Return the (x, y) coordinate for the center point of the cell that contains the specified text.  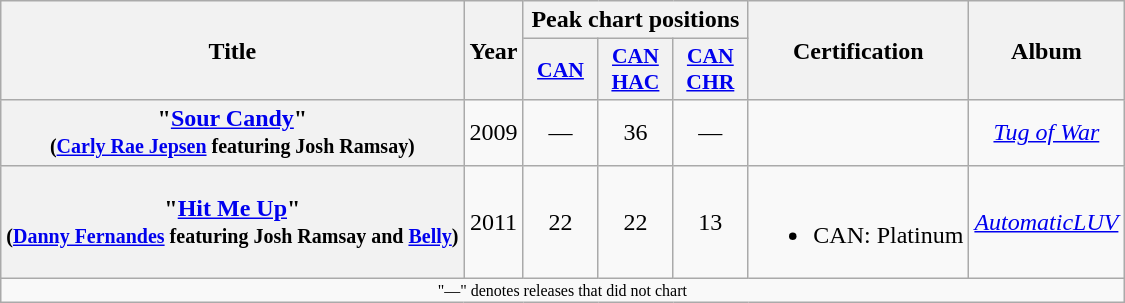
CAN: Platinum (858, 222)
2011 (494, 222)
2009 (494, 132)
CANCHR (710, 70)
Peak chart positions (636, 20)
CAN (560, 70)
Album (1046, 50)
CANHAC (636, 70)
AutomaticLUV (1046, 222)
Title (232, 50)
Year (494, 50)
Tug of War (1046, 132)
36 (636, 132)
"—" denotes releases that did not chart (562, 290)
"Hit Me Up" (Danny Fernandes featuring Josh Ramsay and Belly) (232, 222)
13 (710, 222)
Certification (858, 50)
"Sour Candy" (Carly Rae Jepsen featuring Josh Ramsay) (232, 132)
